Capture the cell that displays the provided text and extract its [x, y] central coordinate. 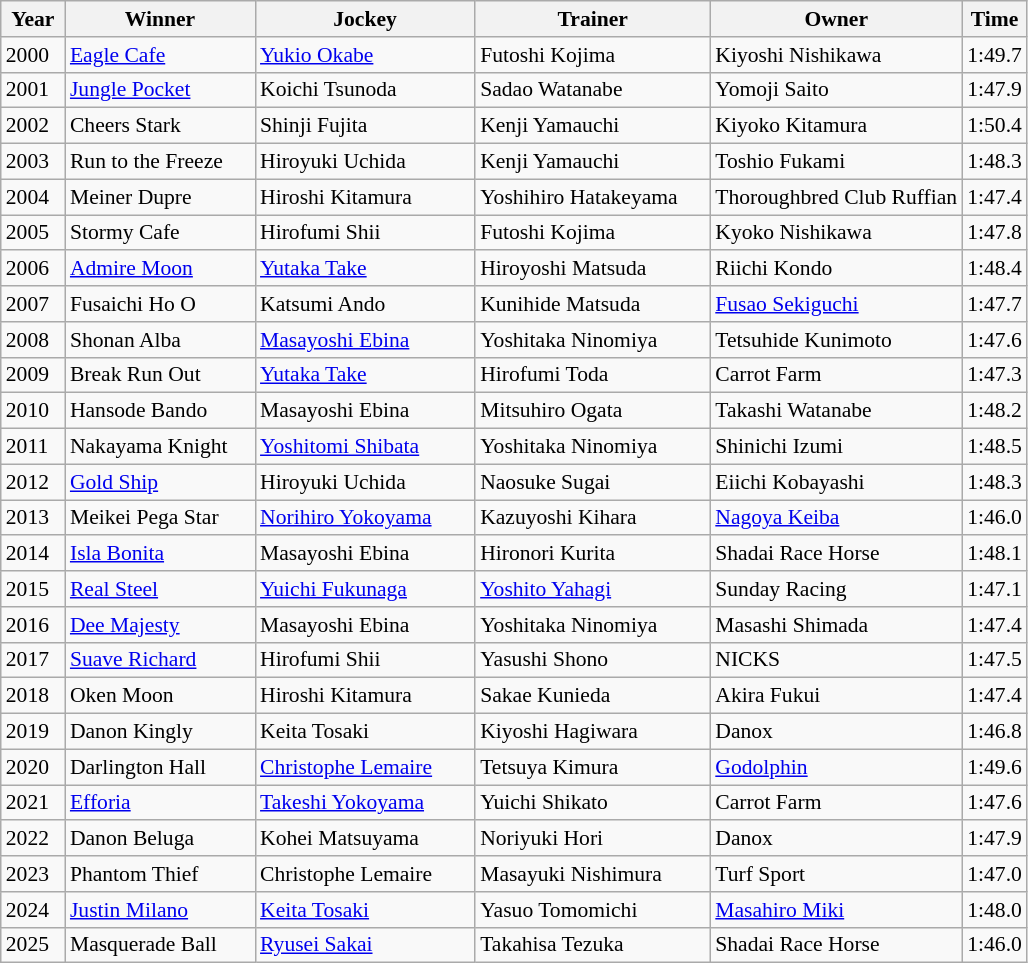
1:49.6 [994, 767]
Ryusei Sakai [365, 945]
2001 [33, 90]
Real Steel [160, 589]
2024 [33, 910]
1:48.1 [994, 554]
Katsumi Ando [365, 304]
Kiyoshi Hagiwara [592, 732]
Tetsuhide Kunimoto [836, 340]
Yoshitomi Shibata [365, 447]
Takahisa Tezuka [592, 945]
Masahiro Miki [836, 910]
1:47.3 [994, 375]
2016 [33, 625]
Suave Richard [160, 660]
1:48.0 [994, 910]
Dee Majesty [160, 625]
Naosuke Sugai [592, 482]
2018 [33, 696]
2025 [33, 945]
Yuichi Fukunaga [365, 589]
2019 [33, 732]
1:49.7 [994, 55]
2021 [33, 803]
1:48.4 [994, 269]
Masayuki Nishimura [592, 874]
2008 [33, 340]
Hiroyoshi Matsuda [592, 269]
2007 [33, 304]
1:47.8 [994, 233]
Thoroughbred Club Ruffian [836, 197]
Norihiro Yokoyama [365, 518]
Cheers Stark [160, 126]
2015 [33, 589]
1:47.0 [994, 874]
Takashi Watanabe [836, 411]
Takeshi Yokoyama [365, 803]
Owner [836, 19]
Yuichi Shikato [592, 803]
Akira Fukui [836, 696]
2010 [33, 411]
Kunihide Matsuda [592, 304]
Jockey [365, 19]
Run to the Freeze [160, 162]
Break Run Out [160, 375]
Eagle Cafe [160, 55]
1:47.7 [994, 304]
2006 [33, 269]
Kiyoko Kitamura [836, 126]
Danon Beluga [160, 839]
Time [994, 19]
Masashi Shimada [836, 625]
Shinji Fujita [365, 126]
Meiner Dupre [160, 197]
Kazuyoshi Kihara [592, 518]
Danon Kingly [160, 732]
Kiyoshi Nishikawa [836, 55]
Eiichi Kobayashi [836, 482]
Toshio Fukami [836, 162]
Turf Sport [836, 874]
Godolphin [836, 767]
Sunday Racing [836, 589]
2011 [33, 447]
Admire Moon [160, 269]
Gold Ship [160, 482]
2017 [33, 660]
Yasuo Tomomichi [592, 910]
Yukio Okabe [365, 55]
Riichi Kondo [836, 269]
2003 [33, 162]
Tetsuya Kimura [592, 767]
Oken Moon [160, 696]
2009 [33, 375]
Jungle Pocket [160, 90]
2014 [33, 554]
Shinichi Izumi [836, 447]
Isla Bonita [160, 554]
Meikei Pega Star [160, 518]
Yomoji Saito [836, 90]
Hansode Bando [160, 411]
2022 [33, 839]
2013 [33, 518]
Kohei Matsuyama [365, 839]
Kyoko Nishikawa [836, 233]
Shonan Alba [160, 340]
Hironori Kurita [592, 554]
2005 [33, 233]
Koichi Tsunoda [365, 90]
Sadao Watanabe [592, 90]
Hirofumi Toda [592, 375]
2000 [33, 55]
1:46.8 [994, 732]
Justin Milano [160, 910]
2012 [33, 482]
1:47.1 [994, 589]
Year [33, 19]
Phantom Thief [160, 874]
Winner [160, 19]
1:48.5 [994, 447]
Masquerade Ball [160, 945]
1:48.2 [994, 411]
Trainer [592, 19]
2002 [33, 126]
Mitsuhiro Ogata [592, 411]
Darlington Hall [160, 767]
Sakae Kunieda [592, 696]
Stormy Cafe [160, 233]
Yoshito Yahagi [592, 589]
1:50.4 [994, 126]
Yoshihiro Hatakeyama [592, 197]
Fusaichi Ho O [160, 304]
Nagoya Keiba [836, 518]
NICKS [836, 660]
2023 [33, 874]
Yasushi Shono [592, 660]
Noriyuki Hori [592, 839]
Efforia [160, 803]
Fusao Sekiguchi [836, 304]
2020 [33, 767]
1:47.5 [994, 660]
2004 [33, 197]
Nakayama Knight [160, 447]
